Return the [x, y] coordinate for the center point of the cell that contains the specified text.  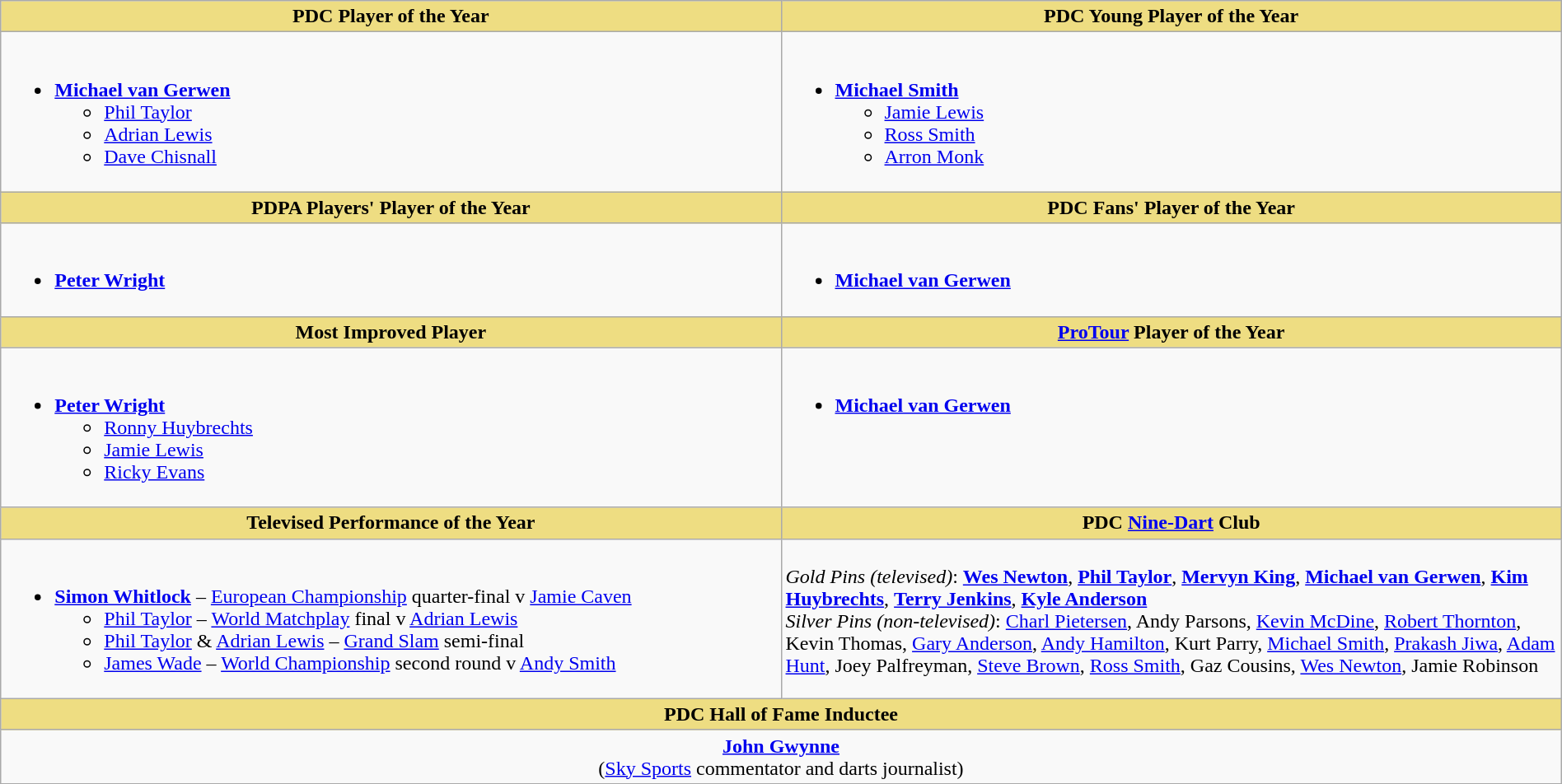
PDC Player of the Year [390, 16]
Peter Wright [390, 270]
Most Improved Player [390, 332]
Peter WrightRonny HuybrechtsJamie LewisRicky Evans [390, 427]
Michael SmithJamie LewisRoss SmithArron Monk [1171, 112]
Michael van GerwenPhil TaylorAdrian LewisDave Chisnall [390, 112]
Televised Performance of the Year [390, 523]
PDC Fans' Player of the Year [1171, 208]
PDC Young Player of the Year [1171, 16]
John Gwynne(Sky Sports commentator and darts journalist) [781, 756]
PDC Hall of Fame Inductee [781, 714]
PDPA Players' Player of the Year [390, 208]
ProTour Player of the Year [1171, 332]
PDC Nine-Dart Club [1171, 523]
